For the text-containing cell, return its midpoint in (x, y) coordinate format. 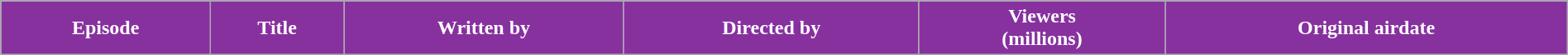
Title (278, 28)
Directed by (771, 28)
Viewers(millions) (1042, 28)
Episode (106, 28)
Written by (485, 28)
Original airdate (1366, 28)
